Locate the cell with the specified text and output its [X, Y] center coordinate. 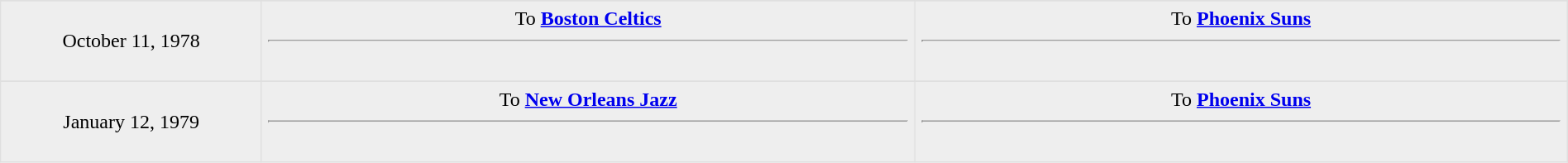
October 11, 1978 [131, 41]
To New Orleans Jazz [587, 122]
To Boston Celtics [587, 41]
January 12, 1979 [131, 122]
